Identify which cell holds the provided text, then report its (x, y) central coordinate. 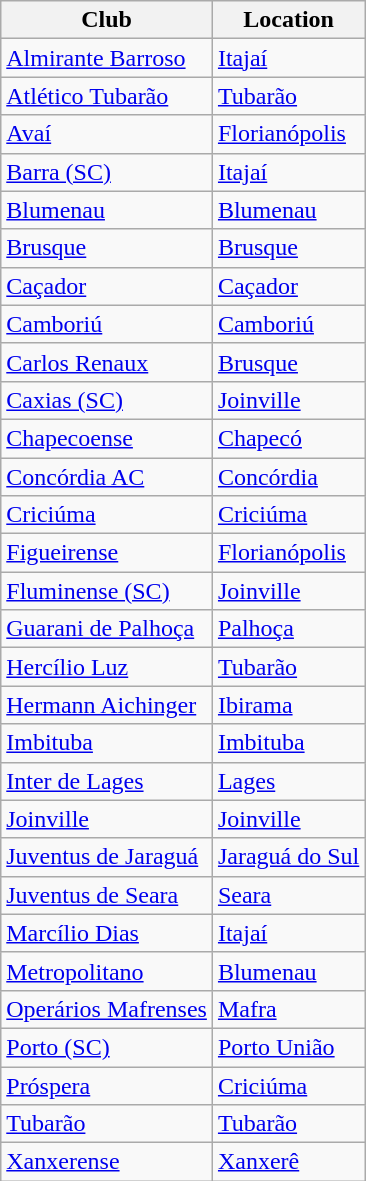
Carlos Renaux (107, 362)
Juventus de Seara (107, 895)
Juventus de Jaraguá (107, 857)
Xanxerense (107, 1162)
Operários Mafrenses (107, 1009)
Hermann Aichinger (107, 705)
Caxias (SC) (107, 400)
Chapecó (288, 438)
Guarani de Palhoça (107, 629)
Almirante Barroso (107, 58)
Porto União (288, 1047)
Seara (288, 895)
Próspera (107, 1085)
Figueirense (107, 553)
Porto (SC) (107, 1047)
Palhoça (288, 629)
Lages (288, 781)
Hercílio Luz (107, 667)
Xanxerê (288, 1162)
Mafra (288, 1009)
Inter de Lages (107, 781)
Chapecoense (107, 438)
Concórdia AC (107, 477)
Avaí (107, 134)
Barra (SC) (107, 172)
Jaraguá do Sul (288, 857)
Ibirama (288, 705)
Marcílio Dias (107, 933)
Location (288, 20)
Fluminense (SC) (107, 591)
Club (107, 20)
Concórdia (288, 477)
Metropolitano (107, 971)
Atlético Tubarão (107, 96)
